Find where the given text appears and provide that cell's center as [X, Y] coordinate. 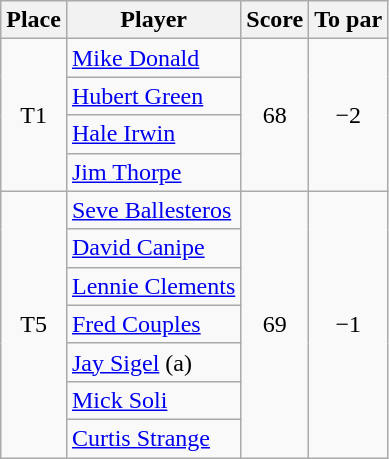
Curtis Strange [153, 438]
−2 [348, 115]
Jay Sigel (a) [153, 362]
69 [275, 324]
T1 [34, 115]
To par [348, 20]
T5 [34, 324]
Lennie Clements [153, 286]
David Canipe [153, 248]
−1 [348, 324]
Fred Couples [153, 324]
Jim Thorpe [153, 172]
Mick Soli [153, 400]
Hale Irwin [153, 134]
Mike Donald [153, 58]
Hubert Green [153, 96]
Seve Ballesteros [153, 210]
68 [275, 115]
Place [34, 20]
Player [153, 20]
Score [275, 20]
